Locate the cell with the specified text and output its [X, Y] center coordinate. 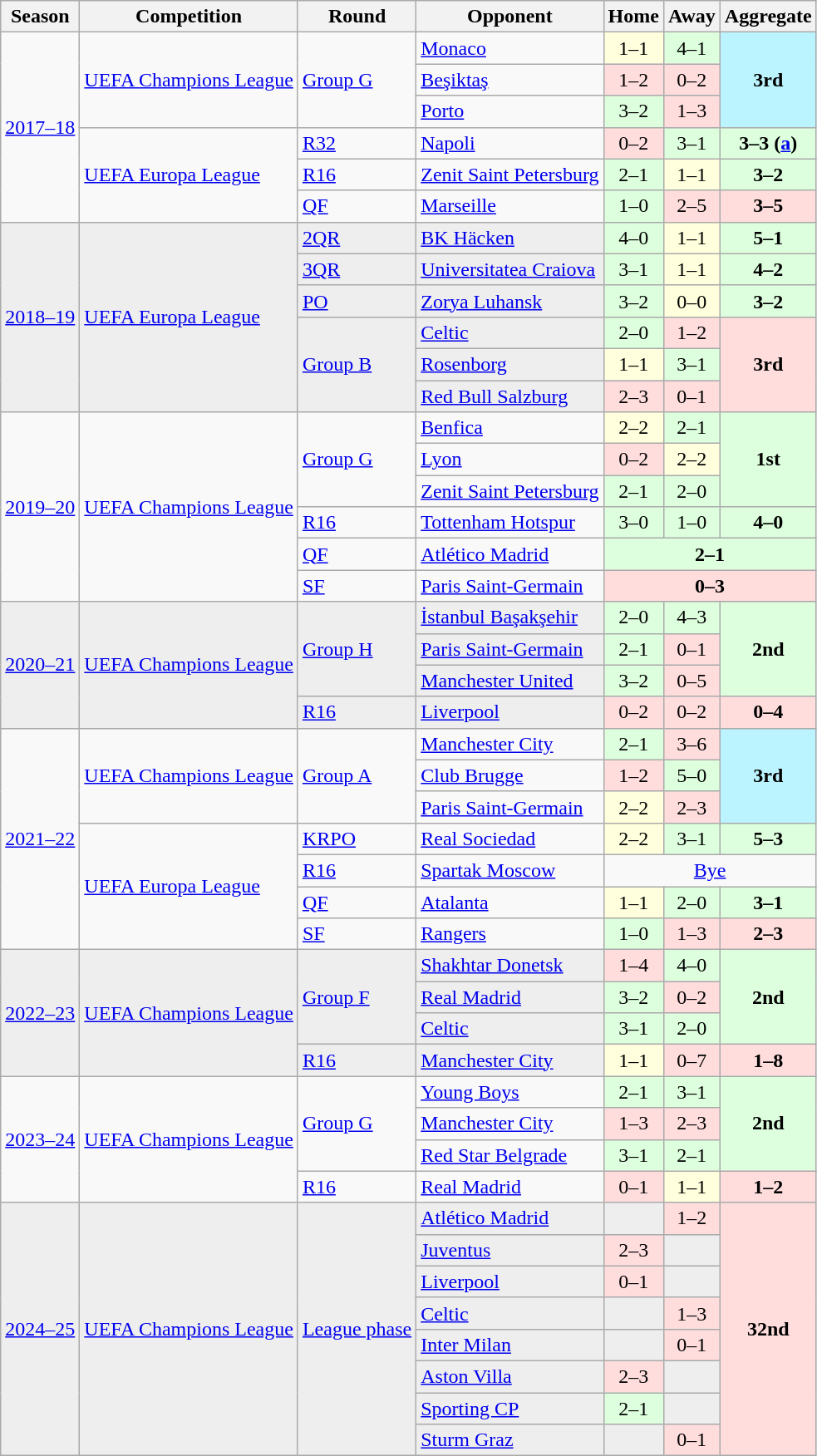
0–5 [691, 681]
Young Boys [510, 1092]
Red Star Belgrade [510, 1155]
Away [691, 17]
İstanbul Başakşehir [510, 617]
0–4 [768, 712]
1st [768, 460]
5–1 [768, 238]
4–1 [691, 48]
Porto [510, 111]
Aggregate [768, 17]
R32 [357, 143]
Beşiktaş [510, 80]
5–0 [691, 775]
Monaco [510, 48]
2024–25 [40, 1329]
3–6 [691, 744]
2022–23 [40, 1013]
Group A [357, 775]
Rosenborg [510, 364]
Competition [189, 17]
3QR [357, 269]
Napoli [510, 143]
32nd [768, 1329]
2QR [357, 238]
Round [357, 17]
PO [357, 301]
Opponent [510, 17]
Lyon [510, 460]
Tottenham Hotspur [510, 523]
2023–24 [40, 1139]
2–5 [691, 206]
Bye [710, 870]
4–3 [691, 617]
Juventus [510, 1250]
Club Brugge [510, 775]
3–5 [768, 206]
Group F [357, 997]
Spartak Moscow [510, 870]
1–8 [768, 1060]
Real Sociedad [510, 839]
0–7 [691, 1060]
2018–19 [40, 317]
Atalanta [510, 902]
Marseille [510, 206]
League phase [357, 1329]
2020–21 [40, 665]
Universitatea Craiova [510, 269]
2021–22 [40, 839]
3–0 [633, 523]
3–3 (a) [768, 143]
5–3 [768, 839]
Inter Milan [510, 1345]
Group H [357, 649]
Sporting CP [510, 1409]
1–4 [633, 966]
Benfica [510, 428]
BK Häcken [510, 238]
Home [633, 17]
Sturm Graz [510, 1440]
Zorya Luhansk [510, 301]
2017–18 [40, 127]
0–3 [710, 586]
Group B [357, 364]
2019–20 [40, 507]
Red Bull Salzburg [510, 396]
0–0 [691, 301]
Rangers [510, 934]
Aston Villa [510, 1376]
4–2 [768, 269]
KRPO [357, 839]
Manchester United [510, 681]
Shakhtar Donetsk [510, 966]
Season [40, 17]
